Provide the (X, Y) coordinate of the cell's center where the given text is located.  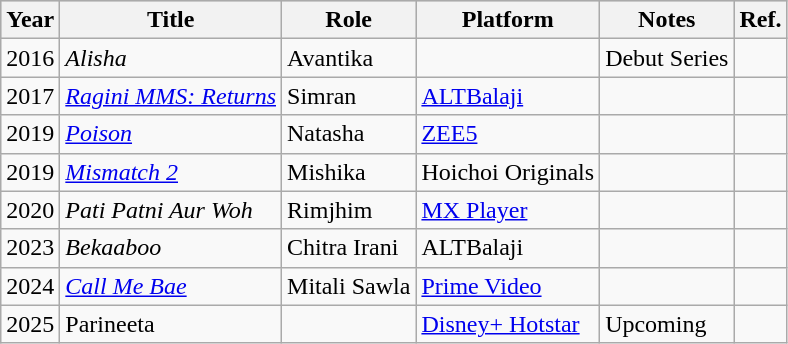
2017 (30, 96)
ZEE5 (508, 134)
Role (349, 20)
Hoichoi Originals (508, 172)
Platform (508, 20)
Mishika (349, 172)
Alisha (171, 58)
Upcoming (667, 324)
Debut Series (667, 58)
Chitra Irani (349, 248)
Ref. (760, 20)
Avantika (349, 58)
Pati Patni Aur Woh (171, 210)
Prime Video (508, 286)
Simran (349, 96)
Mitali Sawla (349, 286)
2024 (30, 286)
Bekaaboo (171, 248)
2023 (30, 248)
Notes (667, 20)
Year (30, 20)
Rimjhim (349, 210)
Call Me Bae (171, 286)
Title (171, 20)
Natasha (349, 134)
MX Player (508, 210)
Ragini MMS: Returns (171, 96)
Parineeta (171, 324)
Disney+ Hotstar (508, 324)
2025 (30, 324)
2016 (30, 58)
Poison (171, 134)
Mismatch 2 (171, 172)
2020 (30, 210)
